Search for the cell housing the specified text and yield its [x, y] center coordinate. 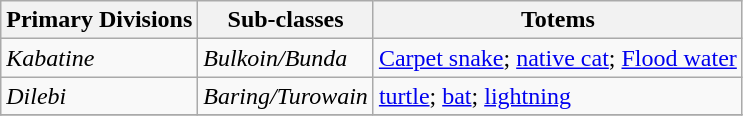
Kabatine [100, 58]
Primary Divisions [100, 20]
Baring/Turowain [286, 96]
Dilebi [100, 96]
Bulkoin/Bunda [286, 58]
Totems [558, 20]
Sub-classes [286, 20]
Carpet snake; native cat; Flood water [558, 58]
turtle; bat; lightning [558, 96]
